Output the (X, Y) coordinate of the center of the cell containing the given text.  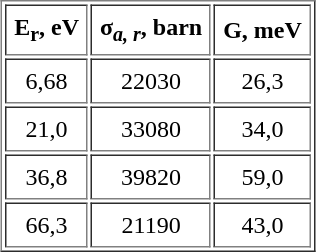
σa, r, barn (151, 30)
26,3 (262, 82)
34,0 (262, 130)
21190 (151, 226)
66,3 (46, 226)
43,0 (262, 226)
6,68 (46, 82)
21,0 (46, 130)
22030 (151, 82)
39820 (151, 178)
36,8 (46, 178)
Er, eV (46, 30)
G, meV (262, 30)
33080 (151, 130)
59,0 (262, 178)
